Find where the given text appears and provide that cell's center as (x, y) coordinate. 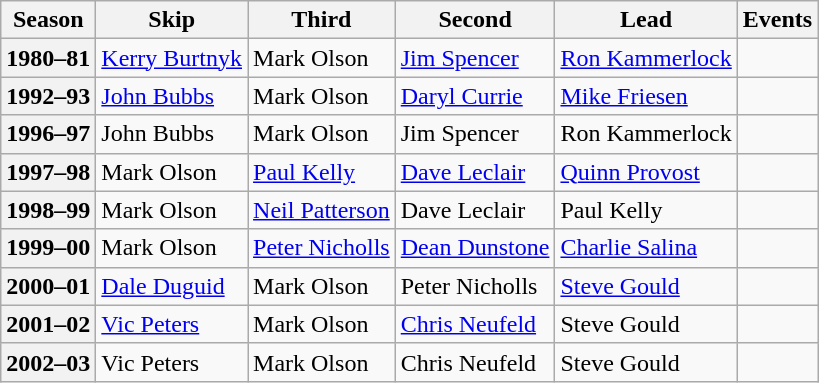
2000–01 (48, 286)
Quinn Provost (646, 172)
Charlie Salina (646, 248)
Third (322, 20)
2001–02 (48, 324)
Dale Duguid (172, 286)
1999–00 (48, 248)
Skip (172, 20)
Season (48, 20)
Daryl Currie (475, 96)
2002–03 (48, 362)
Dean Dunstone (475, 248)
Kerry Burtnyk (172, 58)
Lead (646, 20)
Mike Friesen (646, 96)
1980–81 (48, 58)
1997–98 (48, 172)
1992–93 (48, 96)
Second (475, 20)
1996–97 (48, 134)
Events (777, 20)
Neil Patterson (322, 210)
1998–99 (48, 210)
